Find where the given text appears and provide that cell's center as [x, y] coordinate. 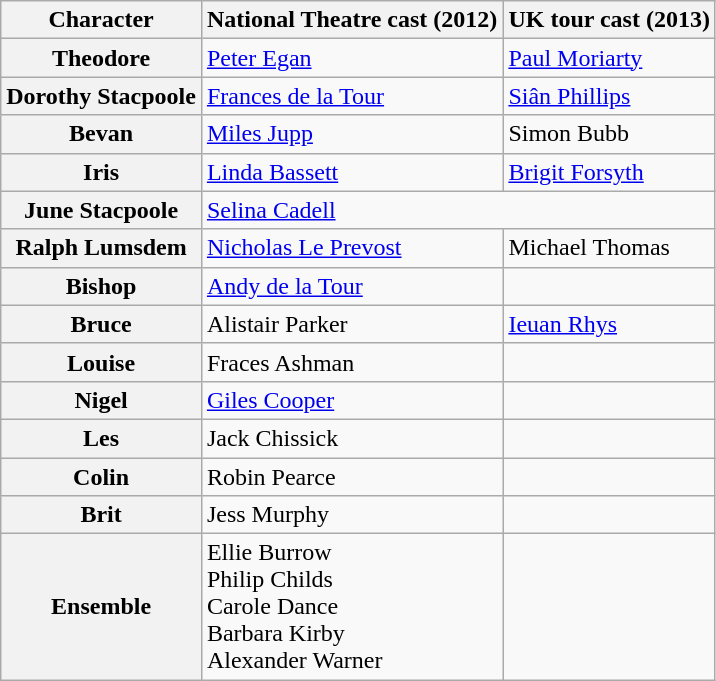
Theodore [102, 58]
Brit [102, 515]
Brigit Forsyth [610, 172]
Jack Chissick [352, 438]
Frances de la Tour [352, 96]
Colin [102, 477]
Bruce [102, 324]
Selina Cadell [458, 210]
Giles Cooper [352, 400]
Paul Moriarty [610, 58]
Bevan [102, 134]
Fraces Ashman [352, 362]
Iris [102, 172]
Ellie BurrowPhilip ChildsCarole DanceBarbara KirbyAlexander Warner [352, 607]
Siân Phillips [610, 96]
Robin Pearce [352, 477]
Ensemble [102, 607]
Michael Thomas [610, 248]
June Stacpoole [102, 210]
Character [102, 20]
Bishop [102, 286]
Nicholas Le Prevost [352, 248]
Linda Bassett [352, 172]
Jess Murphy [352, 515]
Nigel [102, 400]
UK tour cast (2013) [610, 20]
Ralph Lumsdem [102, 248]
National Theatre cast (2012) [352, 20]
Peter Egan [352, 58]
Alistair Parker [352, 324]
Simon Bubb [610, 134]
Miles Jupp [352, 134]
Louise [102, 362]
Les [102, 438]
Ieuan Rhys [610, 324]
Andy de la Tour [352, 286]
Dorothy Stacpoole [102, 96]
